Pinpoint the cell where the given text exists, returning its [X, Y] midpoint coordinate. 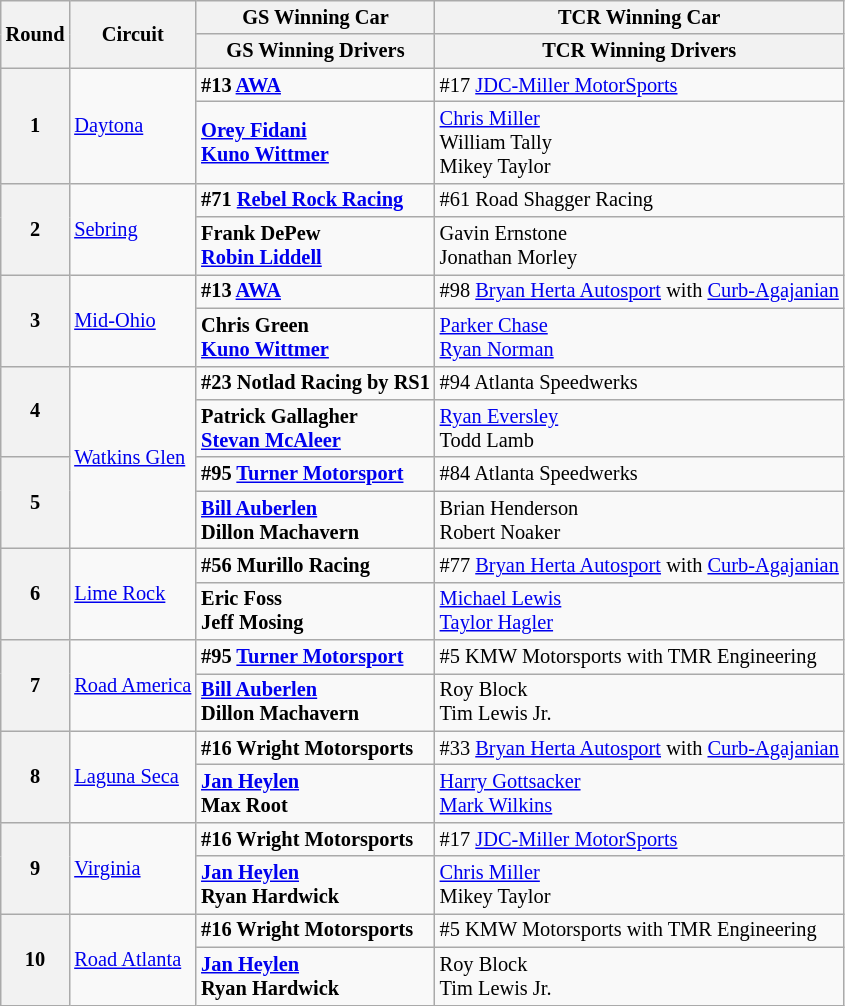
3 [36, 320]
10 [36, 958]
Mid-Ohio [132, 320]
#23 Notlad Racing by RS1 [316, 383]
9 [36, 868]
Road Atlanta [132, 958]
Michael Lewis Taylor Hagler [640, 611]
6 [36, 594]
#33 Bryan Herta Autosport with Curb-Agajanian [640, 748]
Chris Miller William Tally Mikey Taylor [640, 142]
Frank DePew Robin Liddell [316, 246]
Virginia [132, 868]
Round [36, 34]
TCR Winning Drivers [640, 51]
Lime Rock [132, 594]
1 [36, 126]
Circuit [132, 34]
#84 Atlanta Speedwerks [640, 474]
#94 Atlanta Speedwerks [640, 383]
GS Winning Car [316, 17]
#98 Bryan Herta Autosport with Curb-Agajanian [640, 291]
2 [36, 228]
#71 Rebel Rock Racing [316, 200]
Chris Miller Mikey Taylor [640, 885]
#77 Bryan Herta Autosport with Curb-Agajanian [640, 565]
Daytona [132, 126]
Parker Chase Ryan Norman [640, 337]
4 [36, 412]
Patrick Gallagher Stevan McAleer [316, 428]
Ryan Eversley Todd Lamb [640, 428]
Orey Fidani Kuno Wittmer [316, 142]
Harry Gottsacker Mark Wilkins [640, 793]
8 [36, 776]
GS Winning Drivers [316, 51]
Sebring [132, 228]
Chris Green Kuno Wittmer [316, 337]
7 [36, 686]
Eric Foss Jeff Mosing [316, 611]
5 [36, 502]
Laguna Seca [132, 776]
Brian Henderson Robert Noaker [640, 520]
Jan Heylen Max Root [316, 793]
TCR Winning Car [640, 17]
Road America [132, 686]
Watkins Glen [132, 458]
Gavin Ernstone Jonathan Morley [640, 246]
#56 Murillo Racing [316, 565]
#61 Road Shagger Racing [640, 200]
